Locate the cell with the specified text and output its (x, y) center coordinate. 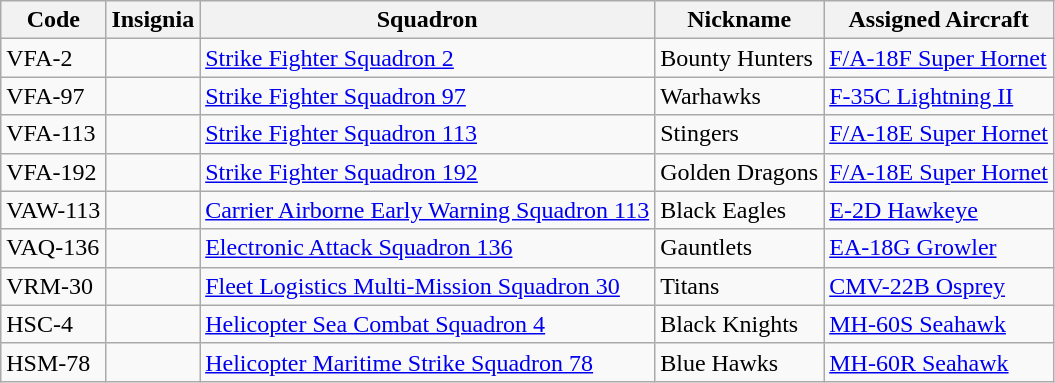
Strike Fighter Squadron 192 (428, 172)
Carrier Airborne Early Warning Squadron 113 (428, 210)
Insignia (153, 20)
F/A-18F Super Hornet (939, 58)
MH-60S Seahawk (939, 324)
VFA-97 (54, 96)
HSC-4 (54, 324)
Electronic Attack Squadron 136 (428, 248)
Nickname (740, 20)
HSM-78 (54, 362)
E-2D Hawkeye (939, 210)
Squadron (428, 20)
EA-18G Growler (939, 248)
Helicopter Sea Combat Squadron 4 (428, 324)
Fleet Logistics Multi-Mission Squadron 30 (428, 286)
Assigned Aircraft (939, 20)
VRM-30 (54, 286)
Helicopter Maritime Strike Squadron 78 (428, 362)
Black Knights (740, 324)
Strike Fighter Squadron 113 (428, 134)
Gauntlets (740, 248)
VAQ-136 (54, 248)
F-35C Lightning II (939, 96)
Titans (740, 286)
VAW-113 (54, 210)
Blue Hawks (740, 362)
Black Eagles (740, 210)
VFA-113 (54, 134)
Code (54, 20)
Stingers (740, 134)
VFA-192 (54, 172)
MH-60R Seahawk (939, 362)
VFA-2 (54, 58)
Strike Fighter Squadron 97 (428, 96)
CMV-22B Osprey (939, 286)
Bounty Hunters (740, 58)
Golden Dragons (740, 172)
Strike Fighter Squadron 2 (428, 58)
Warhawks (740, 96)
